Locate the cell with the specified text and output its (X, Y) center coordinate. 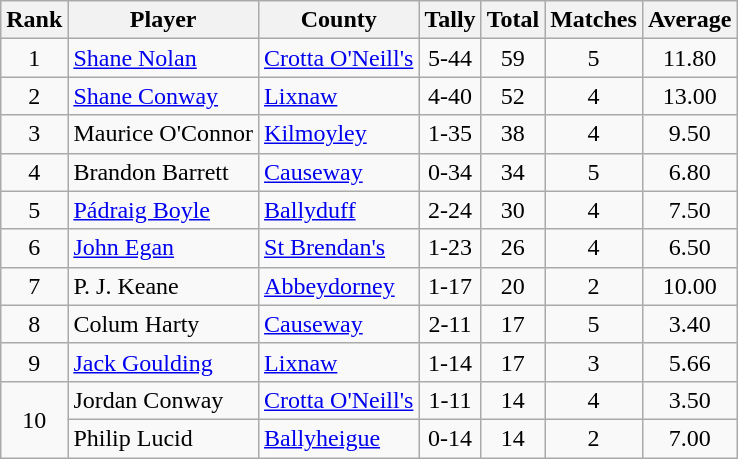
Player (164, 20)
9.50 (690, 134)
St Brendan's (339, 248)
Jack Goulding (164, 362)
Total (513, 20)
1-35 (450, 134)
2-24 (450, 210)
Pádraig Boyle (164, 210)
Ballyheigue (339, 438)
5-44 (450, 58)
3.40 (690, 324)
2-11 (450, 324)
5.66 (690, 362)
38 (513, 134)
Shane Nolan (164, 58)
Philip Lucid (164, 438)
34 (513, 172)
6 (34, 248)
0-34 (450, 172)
7 (34, 286)
Tally (450, 20)
9 (34, 362)
1-14 (450, 362)
13.00 (690, 96)
11.80 (690, 58)
Brandon Barrett (164, 172)
59 (513, 58)
7.50 (690, 210)
26 (513, 248)
20 (513, 286)
1-11 (450, 400)
7.00 (690, 438)
0-14 (450, 438)
1-23 (450, 248)
Matches (594, 20)
Jordan Conway (164, 400)
1 (34, 58)
P. J. Keane (164, 286)
30 (513, 210)
County (339, 20)
Abbeydorney (339, 286)
Average (690, 20)
1-17 (450, 286)
6.50 (690, 248)
8 (34, 324)
Colum Harty (164, 324)
52 (513, 96)
10 (34, 419)
Rank (34, 20)
4-40 (450, 96)
10.00 (690, 286)
6.80 (690, 172)
Ballyduff (339, 210)
John Egan (164, 248)
Maurice O'Connor (164, 134)
3.50 (690, 400)
Shane Conway (164, 96)
Kilmoyley (339, 134)
